Scan for the cell matching the given text and deliver its [X, Y] coordinate at center. 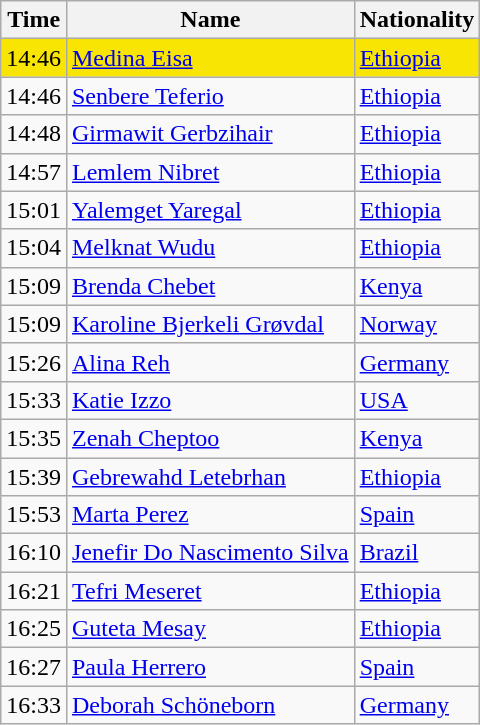
USA [417, 400]
Gebrewahd Letebrhan [210, 477]
Senbere Teferio [210, 96]
14:57 [34, 172]
16:25 [34, 629]
Marta Perez [210, 515]
15:04 [34, 248]
Karoline Bjerkeli Grøvdal [210, 324]
Lemlem Nibret [210, 172]
Melknat Wudu [210, 248]
Zenah Cheptoo [210, 438]
16:21 [34, 591]
Katie Izzo [210, 400]
Medina Eisa [210, 58]
16:27 [34, 667]
Norway [417, 324]
15:33 [34, 400]
Brenda Chebet [210, 286]
Yalemget Yaregal [210, 210]
Tefri Meseret [210, 591]
Alina Reh [210, 362]
15:53 [34, 515]
Deborah Schöneborn [210, 705]
Brazil [417, 553]
Name [210, 20]
Guteta Mesay [210, 629]
15:39 [34, 477]
15:35 [34, 438]
16:33 [34, 705]
Paula Herrero [210, 667]
Girmawit Gerbzihair [210, 134]
15:26 [34, 362]
Nationality [417, 20]
Jenefir Do Nascimento Silva [210, 553]
Time [34, 20]
14:48 [34, 134]
15:01 [34, 210]
16:10 [34, 553]
